Pinpoint the cell where the given text exists, returning its [x, y] midpoint coordinate. 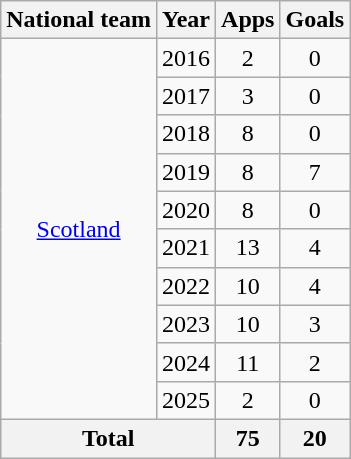
7 [315, 172]
20 [315, 438]
2024 [186, 362]
Goals [315, 20]
11 [248, 362]
Total [108, 438]
2018 [186, 134]
National team [79, 20]
2017 [186, 96]
75 [248, 438]
13 [248, 248]
2023 [186, 324]
2021 [186, 248]
2016 [186, 58]
Scotland [79, 230]
2025 [186, 400]
2020 [186, 210]
Year [186, 20]
Apps [248, 20]
2019 [186, 172]
2022 [186, 286]
